Identify which cell holds the provided text, then report its [x, y] central coordinate. 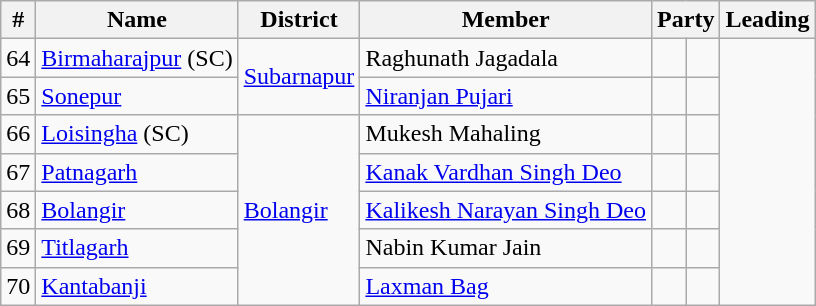
Kanak Vardhan Singh Deo [506, 172]
Patnagarh [137, 172]
Subarnapur [299, 77]
Party [686, 20]
68 [18, 210]
Kalikesh Narayan Singh Deo [506, 210]
Sonepur [137, 96]
# [18, 20]
Titlagarh [137, 248]
Name [137, 20]
70 [18, 286]
Loisingha (SC) [137, 134]
Laxman Bag [506, 286]
Mukesh Mahaling [506, 134]
Raghunath Jagadala [506, 58]
69 [18, 248]
Birmaharajpur (SC) [137, 58]
Leading [768, 20]
64 [18, 58]
66 [18, 134]
Nabin Kumar Jain [506, 248]
District [299, 20]
67 [18, 172]
65 [18, 96]
Member [506, 20]
Kantabanji [137, 286]
Niranjan Pujari [506, 96]
